Scan for the cell matching the given text and deliver its [X, Y] coordinate at center. 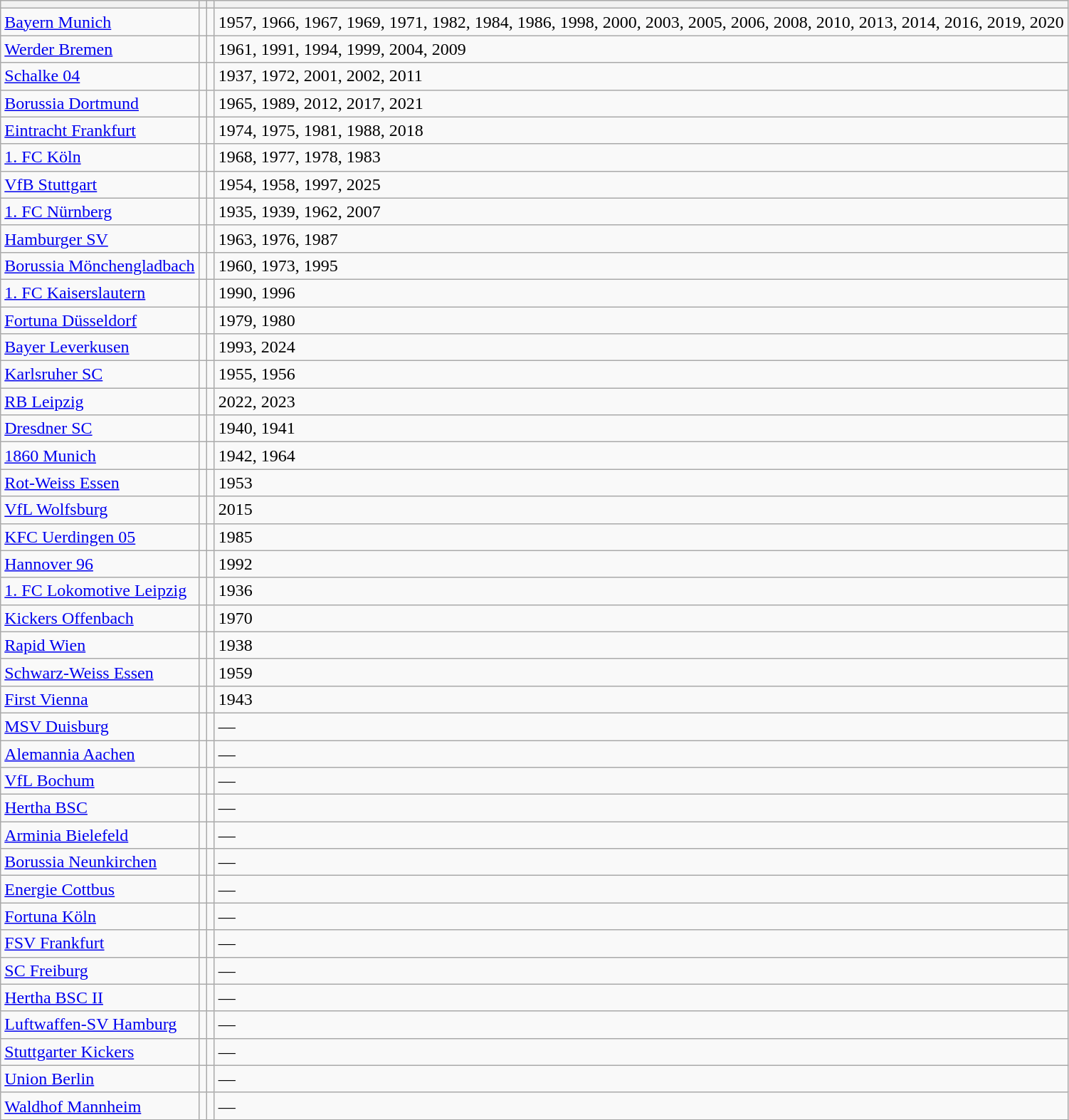
1957, 1966, 1967, 1969, 1971, 1982, 1984, 1986, 1998, 2000, 2003, 2005, 2006, 2008, 2010, 2013, 2014, 2016, 2019, 2020 [641, 22]
1942, 1964 [641, 456]
Energie Cottbus [100, 889]
First Vienna [100, 699]
Luftwaffen-SV Hamburg [100, 1025]
Fortuna Köln [100, 916]
Rapid Wien [100, 645]
1992 [641, 564]
1993, 2024 [641, 347]
Schwarz-Weiss Essen [100, 672]
1959 [641, 672]
Werder Bremen [100, 49]
Dresdner SC [100, 429]
1970 [641, 618]
Schalke 04 [100, 76]
Borussia Mönchengladbach [100, 266]
Hertha BSC II [100, 998]
Union Berlin [100, 1079]
1937, 1972, 2001, 2002, 2011 [641, 76]
1860 Munich [100, 456]
Eintracht Frankfurt [100, 130]
Rot-Weiss Essen [100, 483]
MSV Duisburg [100, 726]
1935, 1939, 1962, 2007 [641, 211]
1. FC Lokomotive Leipzig [100, 591]
VfB Stuttgart [100, 184]
Bayern Munich [100, 22]
1954, 1958, 1997, 2025 [641, 184]
1965, 1989, 2012, 2017, 2021 [641, 103]
1940, 1941 [641, 429]
Arminia Bielefeld [100, 835]
Stuttgarter Kickers [100, 1052]
1953 [641, 483]
Fortuna Düsseldorf [100, 320]
RB Leipzig [100, 402]
1955, 1956 [641, 375]
Alemannia Aachen [100, 754]
1968, 1977, 1978, 1983 [641, 157]
1. FC Nürnberg [100, 211]
1963, 1976, 1987 [641, 239]
VfL Bochum [100, 781]
2015 [641, 510]
Karlsruher SC [100, 375]
Hamburger SV [100, 239]
1936 [641, 591]
1. FC Köln [100, 157]
1974, 1975, 1981, 1988, 2018 [641, 130]
Borussia Neunkirchen [100, 862]
Kickers Offenbach [100, 618]
2022, 2023 [641, 402]
KFC Uerdingen 05 [100, 537]
Borussia Dortmund [100, 103]
1990, 1996 [641, 293]
Hertha BSC [100, 808]
1961, 1991, 1994, 1999, 2004, 2009 [641, 49]
FSV Frankfurt [100, 943]
1979, 1980 [641, 320]
1938 [641, 645]
SC Freiburg [100, 970]
1943 [641, 699]
1. FC Kaiserslautern [100, 293]
Hannover 96 [100, 564]
Waldhof Mannheim [100, 1106]
Bayer Leverkusen [100, 347]
1960, 1973, 1995 [641, 266]
1985 [641, 537]
VfL Wolfsburg [100, 510]
